Pinpoint the cell where the given text exists, returning its (X, Y) midpoint coordinate. 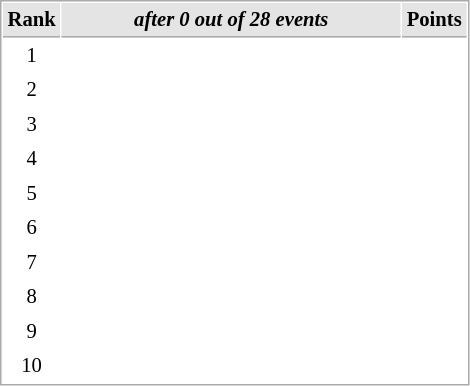
after 0 out of 28 events (232, 20)
10 (32, 366)
3 (32, 124)
5 (32, 194)
Rank (32, 20)
Points (434, 20)
6 (32, 228)
4 (32, 158)
2 (32, 90)
9 (32, 332)
8 (32, 296)
1 (32, 56)
7 (32, 262)
